Scan for the cell matching the given text and deliver its [X, Y] coordinate at center. 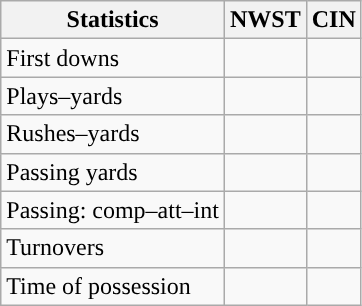
Passing: comp–att–int [113, 210]
First downs [113, 58]
Time of possession [113, 286]
Turnovers [113, 248]
Plays–yards [113, 96]
Passing yards [113, 172]
Rushes–yards [113, 134]
Statistics [113, 20]
CIN [334, 20]
NWST [265, 20]
